Detect which cell encompasses the target text, then output its [X, Y] center coordinate. 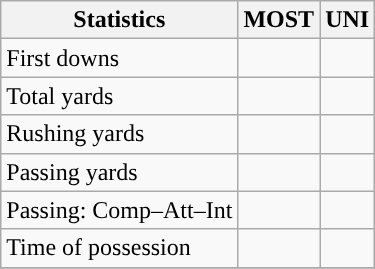
Rushing yards [120, 134]
First downs [120, 58]
Passing yards [120, 172]
MOST [279, 20]
Time of possession [120, 248]
Statistics [120, 20]
Total yards [120, 96]
UNI [348, 20]
Passing: Comp–Att–Int [120, 210]
